Pinpoint the cell where the given text exists, returning its [X, Y] midpoint coordinate. 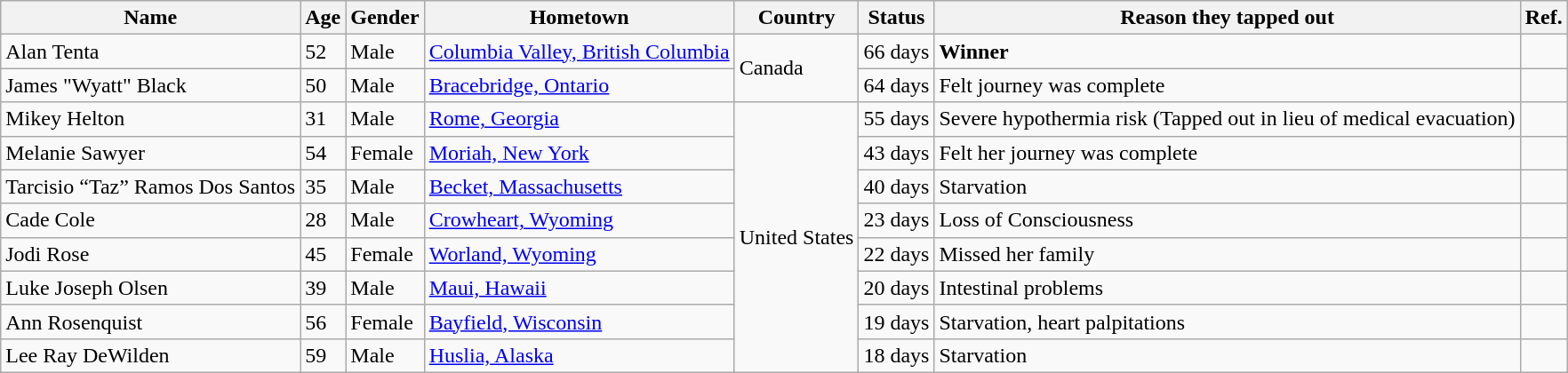
Bracebridge, Ontario [580, 85]
Luke Joseph Olsen [151, 288]
Tarcisio “Taz” Ramos Dos Santos [151, 186]
59 [324, 355]
35 [324, 186]
Severe hypothermia risk (Tapped out in lieu of medical evacuation) [1227, 119]
Alan Tenta [151, 52]
40 days [896, 186]
Country [796, 18]
28 [324, 220]
Loss of Consciousness [1227, 220]
Ann Rosenquist [151, 321]
20 days [896, 288]
Intestinal problems [1227, 288]
Bayfield, Wisconsin [580, 321]
54 [324, 153]
Gender [385, 18]
Lee Ray DeWilden [151, 355]
Felt journey was complete [1227, 85]
Maui, Hawaii [580, 288]
55 days [896, 119]
23 days [896, 220]
43 days [896, 153]
Winner [1227, 52]
Ref. [1543, 18]
Felt her journey was complete [1227, 153]
Cade Cole [151, 220]
52 [324, 52]
Missed her family [1227, 254]
66 days [896, 52]
Moriah, New York [580, 153]
Starvation, heart palpitations [1227, 321]
Mikey Helton [151, 119]
Crowheart, Wyoming [580, 220]
Name [151, 18]
Worland, Wyoming [580, 254]
Canada [796, 68]
Hometown [580, 18]
39 [324, 288]
50 [324, 85]
Becket, Massachusetts [580, 186]
Melanie Sawyer [151, 153]
Status [896, 18]
Columbia Valley, British Columbia [580, 52]
31 [324, 119]
45 [324, 254]
56 [324, 321]
18 days [896, 355]
United States [796, 237]
Huslia, Alaska [580, 355]
James "Wyatt" Black [151, 85]
19 days [896, 321]
Jodi Rose [151, 254]
Rome, Georgia [580, 119]
64 days [896, 85]
22 days [896, 254]
Reason they tapped out [1227, 18]
Age [324, 18]
